Search for the cell housing the specified text and yield its (X, Y) center coordinate. 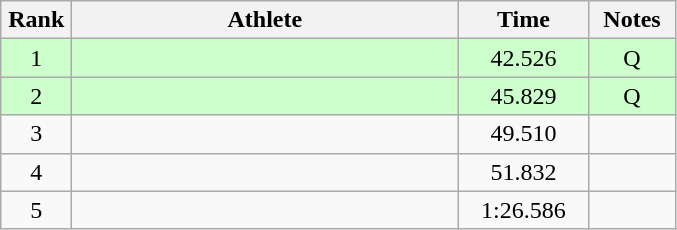
Time (524, 20)
1:26.586 (524, 210)
3 (36, 134)
45.829 (524, 96)
49.510 (524, 134)
Notes (632, 20)
1 (36, 58)
2 (36, 96)
Athlete (265, 20)
4 (36, 172)
5 (36, 210)
51.832 (524, 172)
Rank (36, 20)
42.526 (524, 58)
